Search for the cell housing the specified text and yield its (X, Y) center coordinate. 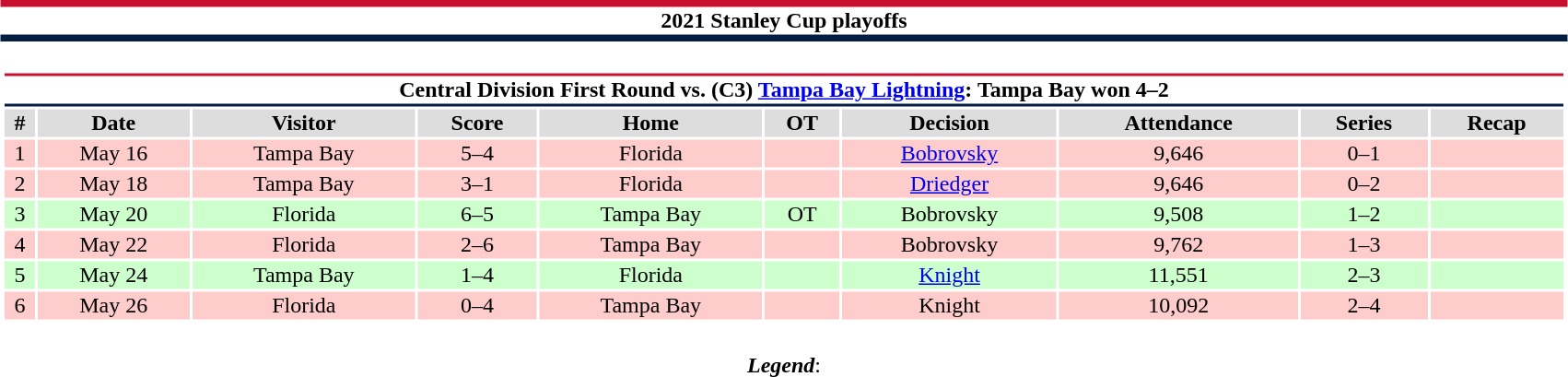
2–6 (477, 244)
3 (19, 215)
May 24 (114, 276)
5–4 (477, 154)
6–5 (477, 215)
3–1 (477, 183)
9,508 (1178, 215)
0–4 (477, 305)
2–3 (1363, 276)
Visitor (304, 123)
Central Division First Round vs. (C3) Tampa Bay Lightning: Tampa Bay won 4–2 (783, 90)
1–2 (1363, 215)
May 22 (114, 244)
11,551 (1178, 276)
# (19, 123)
Home (650, 123)
Series (1363, 123)
Score (477, 123)
Date (114, 123)
6 (19, 305)
May 26 (114, 305)
0–2 (1363, 183)
0–1 (1363, 154)
9,762 (1178, 244)
2 (19, 183)
Attendance (1178, 123)
2021 Stanley Cup playoffs (784, 20)
5 (19, 276)
May 16 (114, 154)
1–3 (1363, 244)
Decision (949, 123)
1–4 (477, 276)
May 20 (114, 215)
10,092 (1178, 305)
Driedger (949, 183)
4 (19, 244)
1 (19, 154)
Recap (1497, 123)
2–4 (1363, 305)
May 18 (114, 183)
